Search for the cell housing the specified text and yield its (x, y) center coordinate. 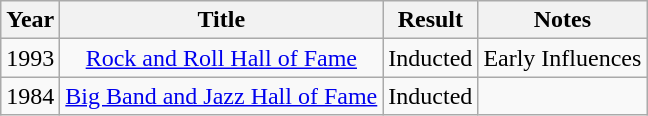
Title (222, 20)
Year (30, 20)
Notes (562, 20)
Rock and Roll Hall of Fame (222, 58)
1984 (30, 96)
Early Influences (562, 58)
Result (430, 20)
1993 (30, 58)
Big Band and Jazz Hall of Fame (222, 96)
